Return the [X, Y] coordinate for the center point of the cell that contains the specified text.  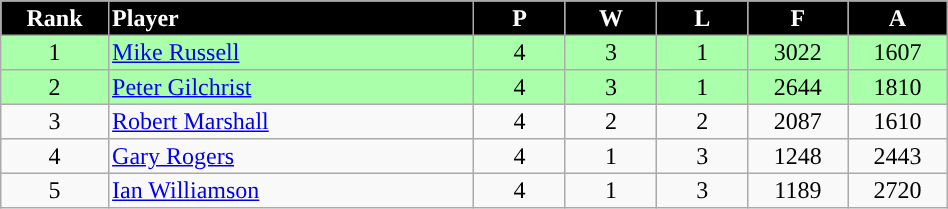
Peter Gilchrist [291, 87]
Robert Marshall [291, 121]
Rank [55, 18]
2443 [898, 156]
P [520, 18]
L [702, 18]
1610 [898, 121]
W [610, 18]
5 [55, 190]
2644 [798, 87]
2087 [798, 121]
F [798, 18]
Ian Williamson [291, 190]
A [898, 18]
3022 [798, 52]
2720 [898, 190]
1248 [798, 156]
1607 [898, 52]
1810 [898, 87]
Gary Rogers [291, 156]
Mike Russell [291, 52]
1189 [798, 190]
Player [291, 18]
